Output the [x, y] coordinate of the center of the cell containing the given text.  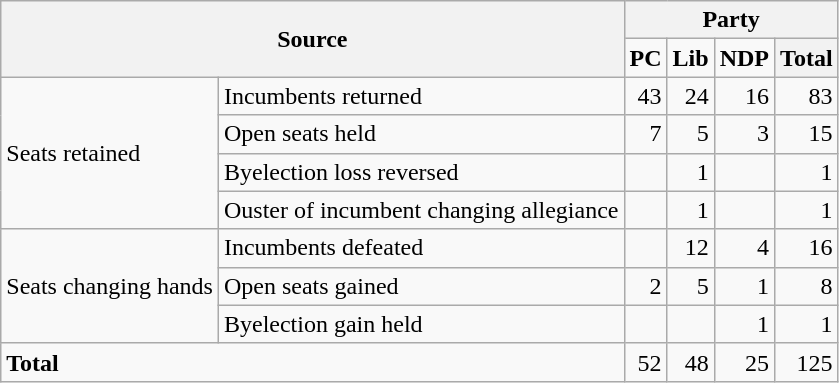
24 [690, 96]
Party [731, 20]
Open seats gained [421, 286]
7 [646, 134]
Incumbents returned [421, 96]
4 [744, 248]
Byelection gain held [421, 324]
Ouster of incumbent changing allegiance [421, 210]
Lib [690, 58]
83 [807, 96]
52 [646, 362]
25 [744, 362]
2 [646, 286]
48 [690, 362]
Incumbents defeated [421, 248]
Source [312, 39]
Seats retained [110, 153]
12 [690, 248]
15 [807, 134]
8 [807, 286]
125 [807, 362]
Open seats held [421, 134]
43 [646, 96]
Seats changing hands [110, 286]
Byelection loss reversed [421, 172]
NDP [744, 58]
3 [744, 134]
PC [646, 58]
